Return [x, y] of the center of cell containing provided text 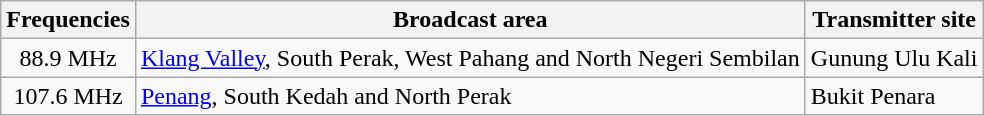
Penang, South Kedah and North Perak [470, 96]
88.9 MHz [68, 58]
107.6 MHz [68, 96]
Transmitter site [894, 20]
Klang Valley, South Perak, West Pahang and North Negeri Sembilan [470, 58]
Gunung Ulu Kali [894, 58]
Bukit Penara [894, 96]
Broadcast area [470, 20]
Frequencies [68, 20]
